Detect which cell encompasses the target text, then output its (x, y) center coordinate. 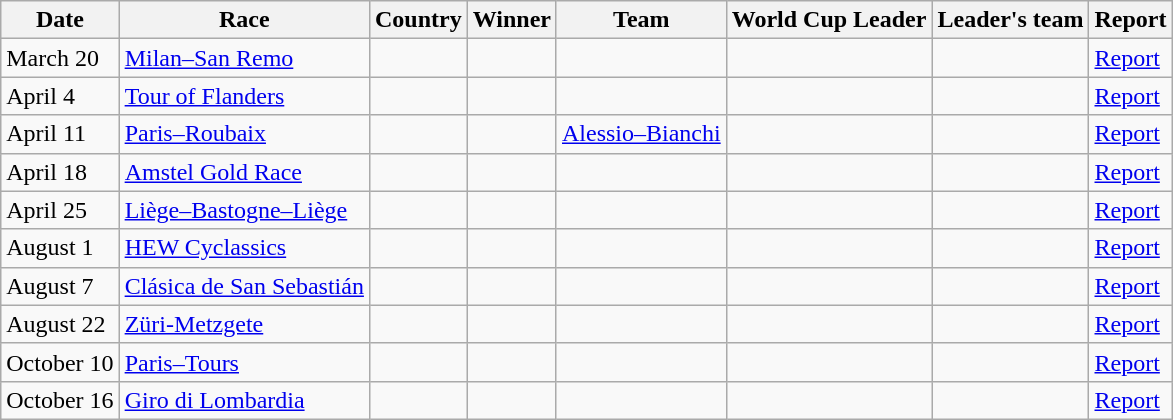
April 25 (60, 210)
Winner (512, 20)
Milan–San Remo (244, 58)
Team (641, 20)
Leader's team (1010, 20)
August 1 (60, 248)
World Cup Leader (829, 20)
Paris–Roubaix (244, 134)
Amstel Gold Race (244, 172)
Tour of Flanders (244, 96)
Züri-Metzgete (244, 324)
August 7 (60, 286)
August 22 (60, 324)
Date (60, 20)
April 11 (60, 134)
Paris–Tours (244, 362)
October 10 (60, 362)
Alessio–Bianchi (641, 134)
April 18 (60, 172)
Liège–Bastogne–Liège (244, 210)
April 4 (60, 96)
Race (244, 20)
March 20 (60, 58)
Country (418, 20)
Giro di Lombardia (244, 400)
October 16 (60, 400)
HEW Cyclassics (244, 248)
Clásica de San Sebastián (244, 286)
